Return [x, y] of the center of cell containing provided text 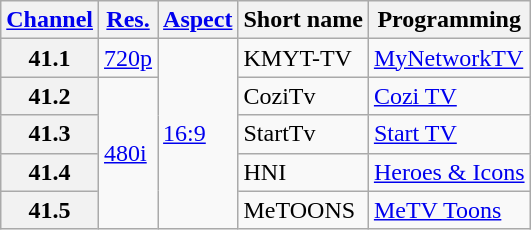
Res. [128, 20]
Channel [50, 20]
Aspect [198, 20]
MeTOONS [303, 210]
41.2 [50, 96]
Short name [303, 20]
41.1 [50, 58]
720p [128, 58]
Cozi TV [449, 96]
MeTV Toons [449, 210]
16:9 [198, 134]
41.3 [50, 134]
Heroes & Icons [449, 172]
Start TV [449, 134]
41.4 [50, 172]
HNI [303, 172]
CoziTv [303, 96]
Programming [449, 20]
MyNetworkTV [449, 58]
StartTv [303, 134]
KMYT-TV [303, 58]
41.5 [50, 210]
480i [128, 153]
